Locate the cell with the specified text and output its [x, y] center coordinate. 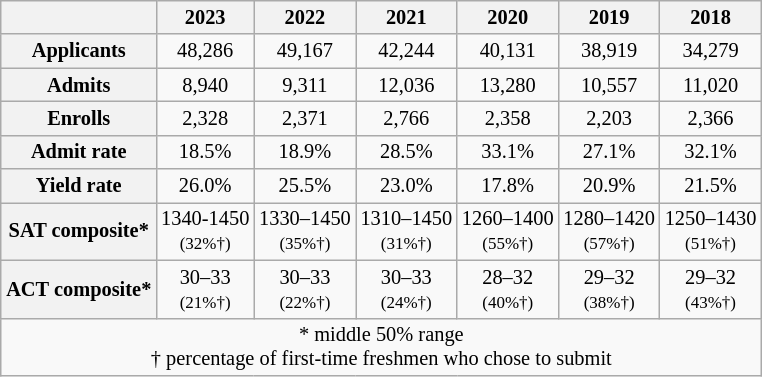
1280⁠–1420(57%†) [608, 232]
Enrolls [78, 119]
8,940 [205, 85]
2,328 [205, 119]
40,131 [508, 51]
28.5% [406, 152]
28–32(40%†) [508, 289]
9,311 [304, 85]
Applicants [78, 51]
17.8% [508, 186]
2018 [710, 18]
11,020 [710, 85]
Yield rate [78, 186]
13,280 [508, 85]
1340-1450(32%†) [205, 232]
2,203 [608, 119]
12,036 [406, 85]
1310⁠–1450(31%†) [406, 232]
1330⁠–1450(35%†) [304, 232]
18.9% [304, 152]
2,358 [508, 119]
2020 [508, 18]
25.5% [304, 186]
2023 [205, 18]
33.1% [508, 152]
2019 [608, 18]
1260⁠–1400(55%†) [508, 232]
27.1% [608, 152]
32.1% [710, 152]
30–33(22%†) [304, 289]
48,286 [205, 51]
21.5% [710, 186]
Admit rate [78, 152]
Admits [78, 85]
42,244 [406, 51]
SAT composite* [78, 232]
1250⁠–1430(51%†) [710, 232]
ACT composite* [78, 289]
2,366 [710, 119]
2,371 [304, 119]
* middle 50% range † percentage of first-time freshmen who chose to submit [381, 347]
30–33(24%†) [406, 289]
29–32(43%†) [710, 289]
49,167 [304, 51]
30–33(21%†) [205, 289]
29–32(38%†) [608, 289]
38,919 [608, 51]
2021 [406, 18]
20.9% [608, 186]
26.0% [205, 186]
23.0% [406, 186]
10,557 [608, 85]
2022 [304, 18]
34,279 [710, 51]
18.5% [205, 152]
2,766 [406, 119]
